Detect which cell encompasses the target text, then output its (x, y) center coordinate. 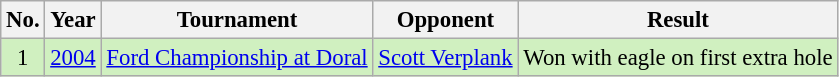
1 (23, 58)
Won with eagle on first extra hole (678, 58)
Ford Championship at Doral (237, 58)
Result (678, 20)
Opponent (446, 20)
Scott Verplank (446, 58)
2004 (73, 58)
Tournament (237, 20)
No. (23, 20)
Year (73, 20)
